Pinpoint the cell where the given text exists, returning its (x, y) midpoint coordinate. 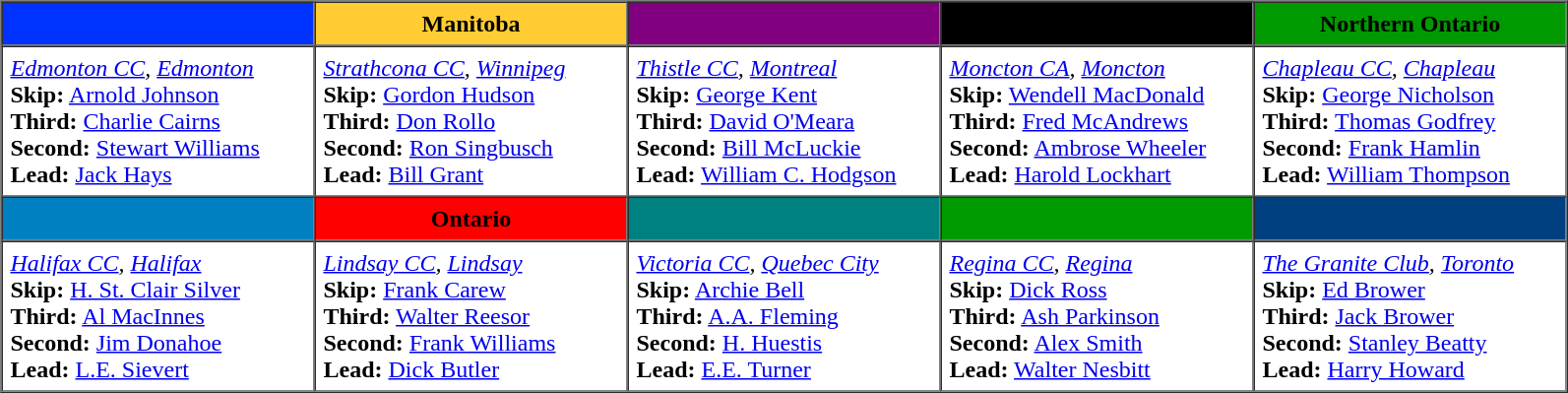
The Granite Club, TorontoSkip: Ed Brower Third: Jack Brower Second: Stanley Beatty Lead: Harry Howard (1411, 315)
Victoria CC, Quebec CitySkip: Archie Bell Third: A.A. Fleming Second: H. Huestis Lead: E.E. Turner (784, 315)
Ontario (471, 219)
Regina CC, ReginaSkip: Dick Ross Third: Ash Parkinson Second: Alex Smith Lead: Walter Nesbitt (1098, 315)
Manitoba (471, 24)
Strathcona CC, WinnipegSkip: Gordon Hudson Third: Don Rollo Second: Ron Singbusch Lead: Bill Grant (471, 120)
Lindsay CC, LindsaySkip: Frank Carew Third: Walter Reesor Second: Frank Williams Lead: Dick Butler (471, 315)
Halifax CC, HalifaxSkip: H. St. Clair Silver Third: Al MacInnes Second: Jim Donahoe Lead: L.E. Sievert (158, 315)
Chapleau CC, ChapleauSkip: George Nicholson Third: Thomas Godfrey Second: Frank Hamlin Lead: William Thompson (1411, 120)
Thistle CC, MontrealSkip: George Kent Third: David O'Meara Second: Bill McLuckie Lead: William C. Hodgson (784, 120)
Northern Ontario (1411, 24)
Moncton CA, MonctonSkip: Wendell MacDonald Third: Fred McAndrews Second: Ambrose Wheeler Lead: Harold Lockhart (1098, 120)
Edmonton CC, EdmontonSkip: Arnold Johnson Third: Charlie Cairns Second: Stewart Williams Lead: Jack Hays (158, 120)
